From the cell containing the given text, extract its center point as [x, y] coordinate. 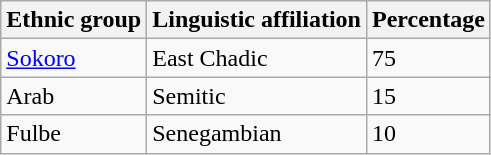
Senegambian [257, 134]
East Chadic [257, 58]
Percentage [428, 20]
Fulbe [74, 134]
Arab [74, 96]
Sokoro [74, 58]
10 [428, 134]
Linguistic affiliation [257, 20]
Semitic [257, 96]
75 [428, 58]
15 [428, 96]
Ethnic group [74, 20]
